Identify which cell holds the provided text, then report its (x, y) central coordinate. 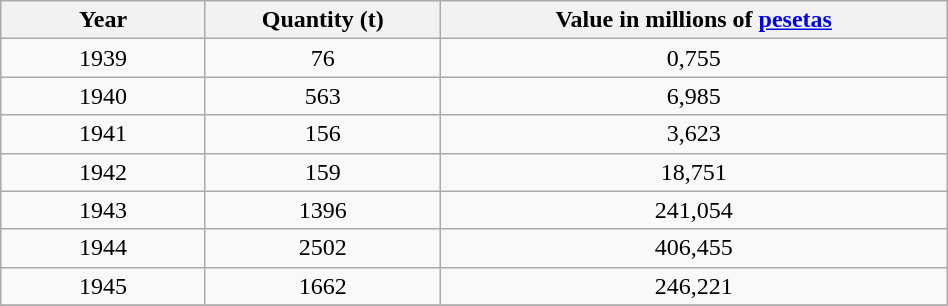
3,623 (694, 134)
241,054 (694, 210)
Year (104, 20)
406,455 (694, 248)
76 (322, 58)
1940 (104, 96)
156 (322, 134)
563 (322, 96)
1945 (104, 286)
18,751 (694, 172)
Quantity (t) (322, 20)
1396 (322, 210)
159 (322, 172)
0,755 (694, 58)
1944 (104, 248)
246,221 (694, 286)
Value in millions of pesetas (694, 20)
6,985 (694, 96)
1941 (104, 134)
2502 (322, 248)
1662 (322, 286)
1942 (104, 172)
1943 (104, 210)
1939 (104, 58)
